Provide the [x, y] coordinate of the cell's center where the given text is located.  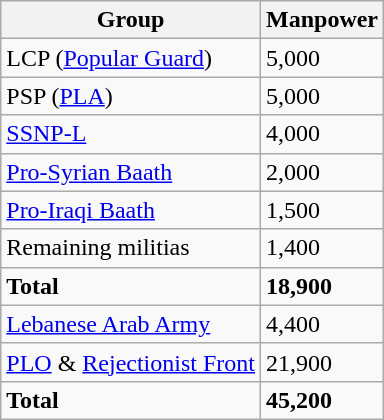
SSNP-L [131, 134]
Lebanese Arab Army [131, 324]
4,000 [322, 134]
Group [131, 20]
Pro-Iraqi Baath [131, 210]
PSP (PLA) [131, 96]
2,000 [322, 172]
Manpower [322, 20]
18,900 [322, 286]
Pro-Syrian Baath [131, 172]
21,900 [322, 362]
1,400 [322, 248]
Remaining militias [131, 248]
LCP (Popular Guard) [131, 58]
1,500 [322, 210]
4,400 [322, 324]
PLO & Rejectionist Front [131, 362]
45,200 [322, 400]
